Identify which cell holds the provided text, then report its (x, y) central coordinate. 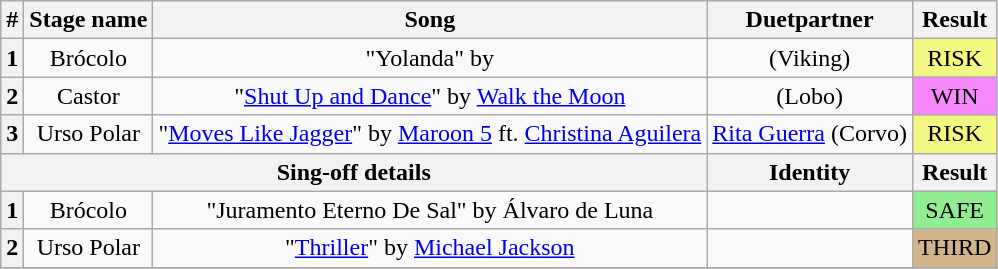
(Lobo) (810, 96)
Duetpartner (810, 20)
(Viking) (810, 58)
Sing-off details (354, 172)
Stage name (88, 20)
Rita Guerra (Corvo) (810, 134)
SAFE (954, 210)
# (12, 20)
"Moves Like Jagger" by Maroon 5 ft. Christina Aguilera (430, 134)
Castor (88, 96)
THIRD (954, 248)
Song (430, 20)
WIN (954, 96)
"Shut Up and Dance" by Walk the Moon (430, 96)
"Yolanda" by (430, 58)
3 (12, 134)
"Thriller" by Michael Jackson (430, 248)
Identity (810, 172)
"Juramento Eterno De Sal" by Álvaro de Luna (430, 210)
